Find where the given text appears and provide that cell's center as (X, Y) coordinate. 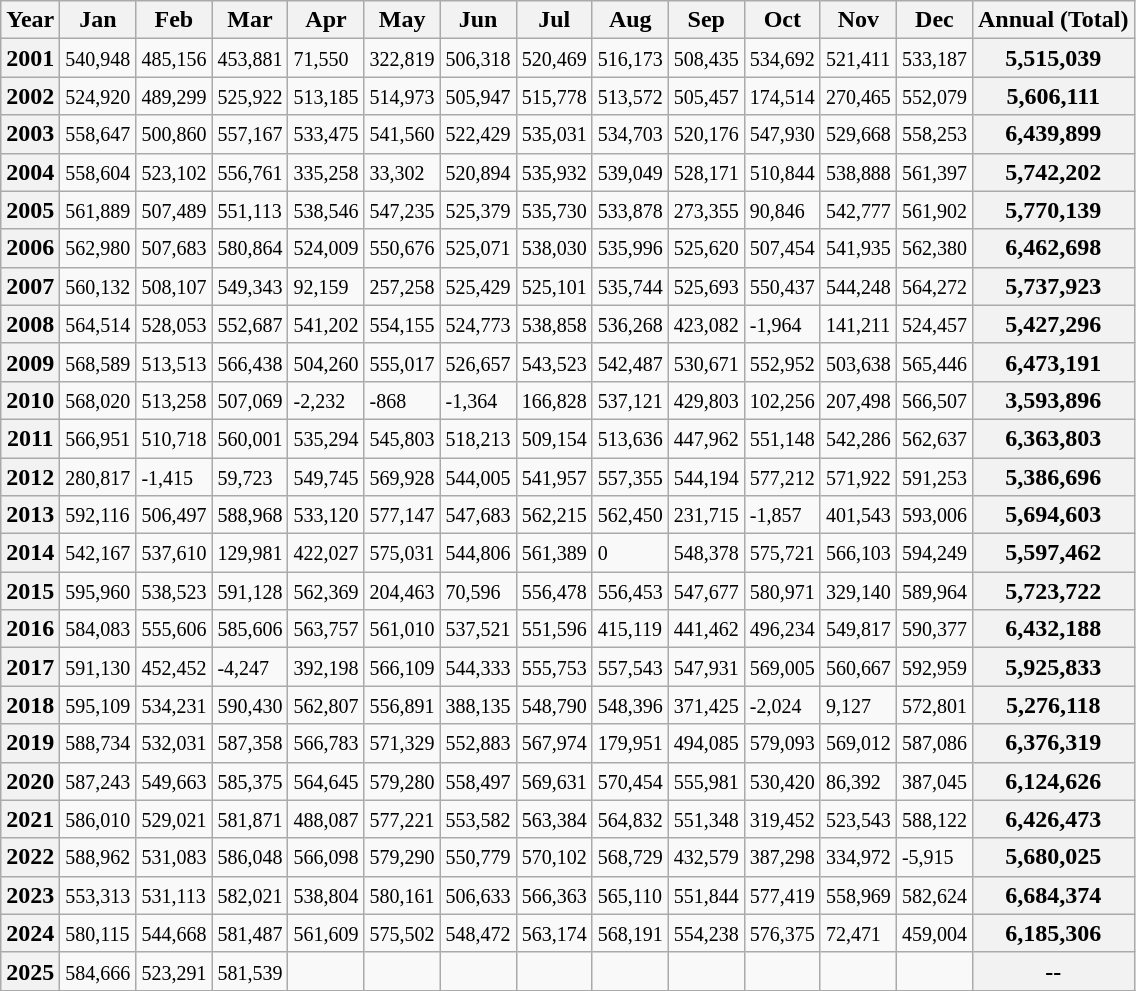
520,469 (554, 58)
-- (1053, 971)
507,683 (174, 248)
568,020 (98, 400)
508,107 (174, 286)
2006 (30, 248)
2007 (30, 286)
329,140 (858, 591)
544,668 (174, 933)
9,127 (858, 705)
547,930 (782, 134)
584,666 (98, 971)
547,235 (402, 210)
563,174 (554, 933)
589,964 (934, 591)
510,844 (782, 172)
590,430 (250, 705)
549,817 (858, 629)
571,329 (402, 743)
524,920 (98, 96)
5,925,833 (1053, 667)
6,363,803 (1053, 438)
6,439,899 (1053, 134)
92,159 (326, 286)
534,703 (630, 134)
2008 (30, 324)
554,238 (706, 933)
2021 (30, 819)
207,498 (858, 400)
548,396 (630, 705)
6,185,306 (1053, 933)
566,438 (250, 362)
508,435 (706, 58)
586,010 (98, 819)
535,031 (554, 134)
525,101 (554, 286)
2013 (30, 515)
544,806 (478, 553)
566,951 (98, 438)
Mar (250, 20)
2010 (30, 400)
566,098 (326, 857)
558,647 (98, 134)
548,378 (706, 553)
392,198 (326, 667)
231,715 (706, 515)
6,376,319 (1053, 743)
518,213 (478, 438)
570,454 (630, 781)
528,171 (706, 172)
507,454 (782, 248)
543,523 (554, 362)
505,457 (706, 96)
562,807 (326, 705)
2002 (30, 96)
335,258 (326, 172)
561,010 (402, 629)
591,128 (250, 591)
May (402, 20)
535,294 (326, 438)
401,543 (858, 515)
537,121 (630, 400)
Dec (934, 20)
523,543 (858, 819)
525,693 (706, 286)
561,609 (326, 933)
569,005 (782, 667)
580,864 (250, 248)
549,663 (174, 781)
582,021 (250, 895)
593,006 (934, 515)
Oct (782, 20)
515,778 (554, 96)
2011 (30, 438)
533,475 (326, 134)
3,593,896 (1053, 400)
513,572 (630, 96)
525,429 (478, 286)
506,633 (478, 895)
529,021 (174, 819)
587,243 (98, 781)
566,109 (402, 667)
513,636 (630, 438)
579,280 (402, 781)
5,742,202 (1053, 172)
-1,415 (174, 477)
562,637 (934, 438)
580,161 (402, 895)
453,881 (250, 58)
590,377 (934, 629)
Feb (174, 20)
489,299 (174, 96)
Jun (478, 20)
86,392 (858, 781)
551,596 (554, 629)
2019 (30, 743)
531,083 (174, 857)
544,248 (858, 286)
565,446 (934, 362)
566,507 (934, 400)
538,888 (858, 172)
Apr (326, 20)
204,463 (402, 591)
459,004 (934, 933)
539,049 (630, 172)
550,779 (478, 857)
494,085 (706, 743)
547,677 (706, 591)
569,631 (554, 781)
2017 (30, 667)
535,932 (554, 172)
551,113 (250, 210)
2024 (30, 933)
441,462 (706, 629)
5,737,923 (1053, 286)
558,969 (858, 895)
537,610 (174, 553)
564,832 (630, 819)
569,012 (858, 743)
6,684,374 (1053, 895)
59,723 (250, 477)
5,723,722 (1053, 591)
319,452 (782, 819)
496,234 (782, 629)
557,543 (630, 667)
2003 (30, 134)
505,947 (478, 96)
530,420 (782, 781)
524,773 (478, 324)
535,996 (630, 248)
585,375 (250, 781)
588,734 (98, 743)
528,053 (174, 324)
-2,024 (782, 705)
542,777 (858, 210)
141,211 (858, 324)
507,489 (174, 210)
6,426,473 (1053, 819)
530,671 (706, 362)
595,960 (98, 591)
576,375 (782, 933)
538,030 (554, 248)
322,819 (402, 58)
548,472 (478, 933)
529,668 (858, 134)
547,683 (478, 515)
592,116 (98, 515)
504,260 (326, 362)
557,167 (250, 134)
524,009 (326, 248)
563,757 (326, 629)
2022 (30, 857)
551,844 (706, 895)
561,397 (934, 172)
525,922 (250, 96)
371,425 (706, 705)
2009 (30, 362)
488,087 (326, 819)
72,471 (858, 933)
5,515,039 (1053, 58)
Nov (858, 20)
587,358 (250, 743)
525,379 (478, 210)
522,429 (478, 134)
2012 (30, 477)
2005 (30, 210)
-2,232 (326, 400)
564,645 (326, 781)
387,045 (934, 781)
566,103 (858, 553)
544,005 (478, 477)
2014 (30, 553)
5,427,296 (1053, 324)
568,589 (98, 362)
Jul (554, 20)
535,730 (554, 210)
537,521 (478, 629)
577,147 (402, 515)
541,560 (402, 134)
Annual (Total) (1053, 20)
5,386,696 (1053, 477)
500,860 (174, 134)
562,450 (630, 515)
592,959 (934, 667)
506,497 (174, 515)
-5,915 (934, 857)
557,355 (630, 477)
523,291 (174, 971)
-868 (402, 400)
560,667 (858, 667)
Aug (630, 20)
562,980 (98, 248)
565,110 (630, 895)
270,465 (858, 96)
524,457 (934, 324)
423,082 (706, 324)
577,212 (782, 477)
562,380 (934, 248)
567,974 (554, 743)
586,048 (250, 857)
535,744 (630, 286)
570,102 (554, 857)
5,597,462 (1053, 553)
553,582 (478, 819)
579,290 (402, 857)
575,031 (402, 553)
561,902 (934, 210)
561,889 (98, 210)
166,828 (554, 400)
6,124,626 (1053, 781)
572,801 (934, 705)
533,878 (630, 210)
549,745 (326, 477)
5,694,603 (1053, 515)
552,883 (478, 743)
548,790 (554, 705)
2025 (30, 971)
562,215 (554, 515)
536,268 (630, 324)
520,176 (706, 134)
564,514 (98, 324)
506,318 (478, 58)
-1,857 (782, 515)
556,478 (554, 591)
553,313 (98, 895)
549,343 (250, 286)
513,513 (174, 362)
452,452 (174, 667)
591,130 (98, 667)
2016 (30, 629)
564,272 (934, 286)
503,638 (858, 362)
179,951 (630, 743)
544,194 (706, 477)
550,676 (402, 248)
2001 (30, 58)
563,384 (554, 819)
556,453 (630, 591)
513,185 (326, 96)
568,729 (630, 857)
556,761 (250, 172)
280,817 (98, 477)
584,083 (98, 629)
2018 (30, 705)
Jan (98, 20)
579,093 (782, 743)
541,202 (326, 324)
273,355 (706, 210)
Year (30, 20)
5,606,111 (1053, 96)
523,102 (174, 172)
561,389 (554, 553)
429,803 (706, 400)
580,971 (782, 591)
581,539 (250, 971)
533,120 (326, 515)
577,419 (782, 895)
525,620 (706, 248)
541,957 (554, 477)
581,871 (250, 819)
566,363 (554, 895)
547,931 (706, 667)
569,928 (402, 477)
516,173 (630, 58)
587,086 (934, 743)
542,286 (858, 438)
2015 (30, 591)
533,187 (934, 58)
544,333 (478, 667)
558,497 (478, 781)
577,221 (402, 819)
-1,964 (782, 324)
5,276,118 (1053, 705)
6,462,698 (1053, 248)
562,369 (326, 591)
2023 (30, 895)
555,017 (402, 362)
542,487 (630, 362)
513,258 (174, 400)
555,753 (554, 667)
556,891 (402, 705)
588,122 (934, 819)
Sep (706, 20)
90,846 (782, 210)
558,604 (98, 172)
257,258 (402, 286)
507,069 (250, 400)
534,231 (174, 705)
388,135 (478, 705)
555,981 (706, 781)
575,721 (782, 553)
552,079 (934, 96)
-1,364 (478, 400)
71,550 (326, 58)
525,071 (478, 248)
591,253 (934, 477)
551,148 (782, 438)
540,948 (98, 58)
422,027 (326, 553)
521,411 (858, 58)
2004 (30, 172)
594,249 (934, 553)
538,523 (174, 591)
0 (630, 553)
509,154 (554, 438)
6,432,188 (1053, 629)
555,606 (174, 629)
5,680,025 (1053, 857)
588,962 (98, 857)
538,858 (554, 324)
580,115 (98, 933)
33,302 (402, 172)
531,113 (174, 895)
514,973 (402, 96)
560,001 (250, 438)
560,132 (98, 286)
447,962 (706, 438)
510,718 (174, 438)
571,922 (858, 477)
595,109 (98, 705)
554,155 (402, 324)
551,348 (706, 819)
102,256 (782, 400)
534,692 (782, 58)
174,514 (782, 96)
520,894 (478, 172)
575,502 (402, 933)
5,770,139 (1053, 210)
538,546 (326, 210)
568,191 (630, 933)
545,803 (402, 438)
581,487 (250, 933)
526,657 (478, 362)
-4,247 (250, 667)
387,298 (782, 857)
588,968 (250, 515)
542,167 (98, 553)
129,981 (250, 553)
538,804 (326, 895)
566,783 (326, 743)
70,596 (478, 591)
558,253 (934, 134)
532,031 (174, 743)
334,972 (858, 857)
552,687 (250, 324)
432,579 (706, 857)
541,935 (858, 248)
2020 (30, 781)
552,952 (782, 362)
6,473,191 (1053, 362)
415,119 (630, 629)
585,606 (250, 629)
582,624 (934, 895)
485,156 (174, 58)
550,437 (782, 286)
